Search for the cell housing the specified text and yield its (x, y) center coordinate. 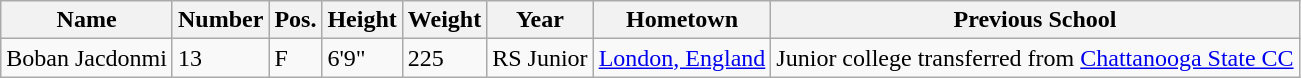
Year (540, 20)
Previous School (1035, 20)
Name (87, 20)
RS Junior (540, 58)
13 (220, 58)
6'9" (362, 58)
Junior college transferred from Chattanooga State CC (1035, 58)
Weight (444, 20)
Hometown (682, 20)
Pos. (296, 20)
Boban Jacdonmi (87, 58)
225 (444, 58)
Number (220, 20)
Height (362, 20)
London, England (682, 58)
F (296, 58)
